Return [X, Y] of the center of cell containing provided text 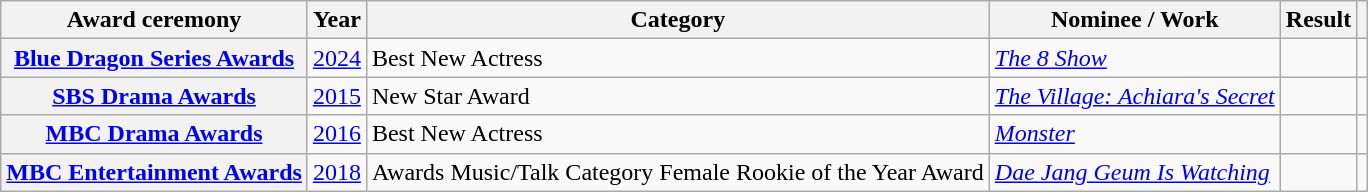
Blue Dragon Series Awards [154, 58]
Category [678, 20]
New Star Award [678, 96]
Result [1318, 20]
Award ceremony [154, 20]
Awards Music/Talk Category Female Rookie of the Year Award [678, 172]
The Village: Achiara's Secret [1134, 96]
2018 [336, 172]
Year [336, 20]
Dae Jang Geum Is Watching [1134, 172]
Monster [1134, 134]
MBC Drama Awards [154, 134]
SBS Drama Awards [154, 96]
Nominee / Work [1134, 20]
2016 [336, 134]
The 8 Show [1134, 58]
MBC Entertainment Awards [154, 172]
2015 [336, 96]
2024 [336, 58]
